Find where the given text appears and provide that cell's center as [x, y] coordinate. 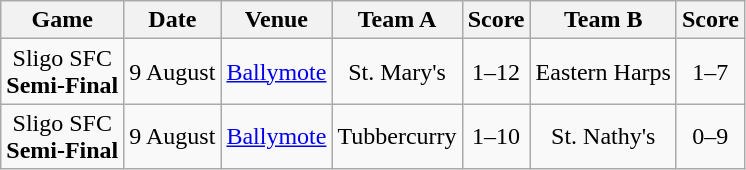
Tubbercurry [397, 136]
Team A [397, 20]
Game [62, 20]
St. Nathy's [603, 136]
0–9 [710, 136]
Date [172, 20]
1–12 [496, 72]
St. Mary's [397, 72]
Eastern Harps [603, 72]
1–7 [710, 72]
1–10 [496, 136]
Team B [603, 20]
Venue [276, 20]
